Identify which cell holds the provided text, then report its [X, Y] central coordinate. 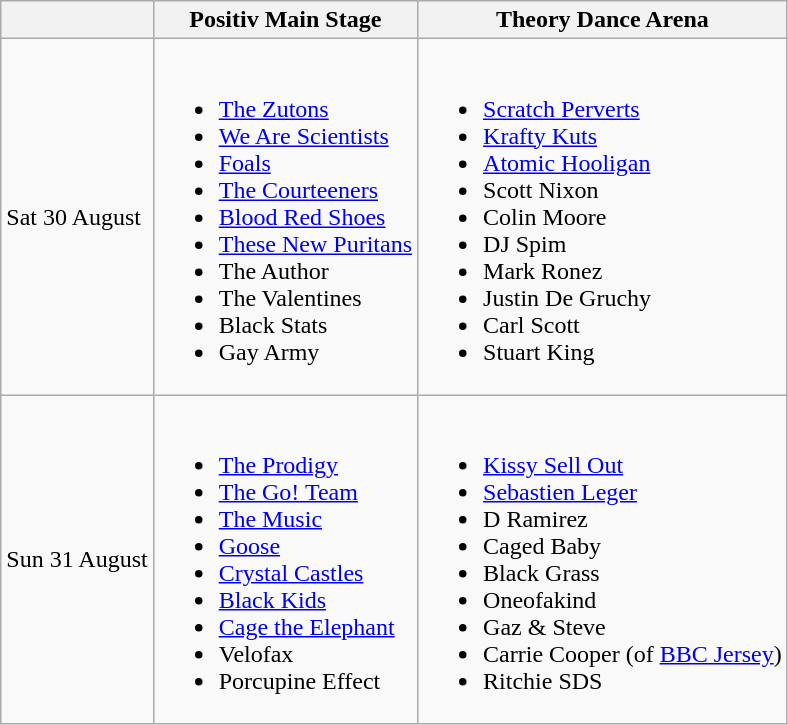
The ProdigyThe Go! TeamThe MusicGooseCrystal CastlesBlack KidsCage the ElephantVelofaxPorcupine Effect [285, 560]
Theory Dance Arena [603, 20]
Positiv Main Stage [285, 20]
Kissy Sell OutSebastien LegerD RamirezCaged BabyBlack GrassOneofakindGaz & SteveCarrie Cooper (of BBC Jersey)Ritchie SDS [603, 560]
Scratch PervertsKrafty KutsAtomic HooliganScott NixonColin MooreDJ SpimMark RonezJustin De GruchyCarl ScottStuart King [603, 217]
Sat 30 August [77, 217]
The ZutonsWe Are ScientistsFoalsThe CourteenersBlood Red ShoesThese New PuritansThe AuthorThe ValentinesBlack StatsGay Army [285, 217]
Sun 31 August [77, 560]
